Extract the [X, Y] coordinate from the center of the cell holding the provided text.  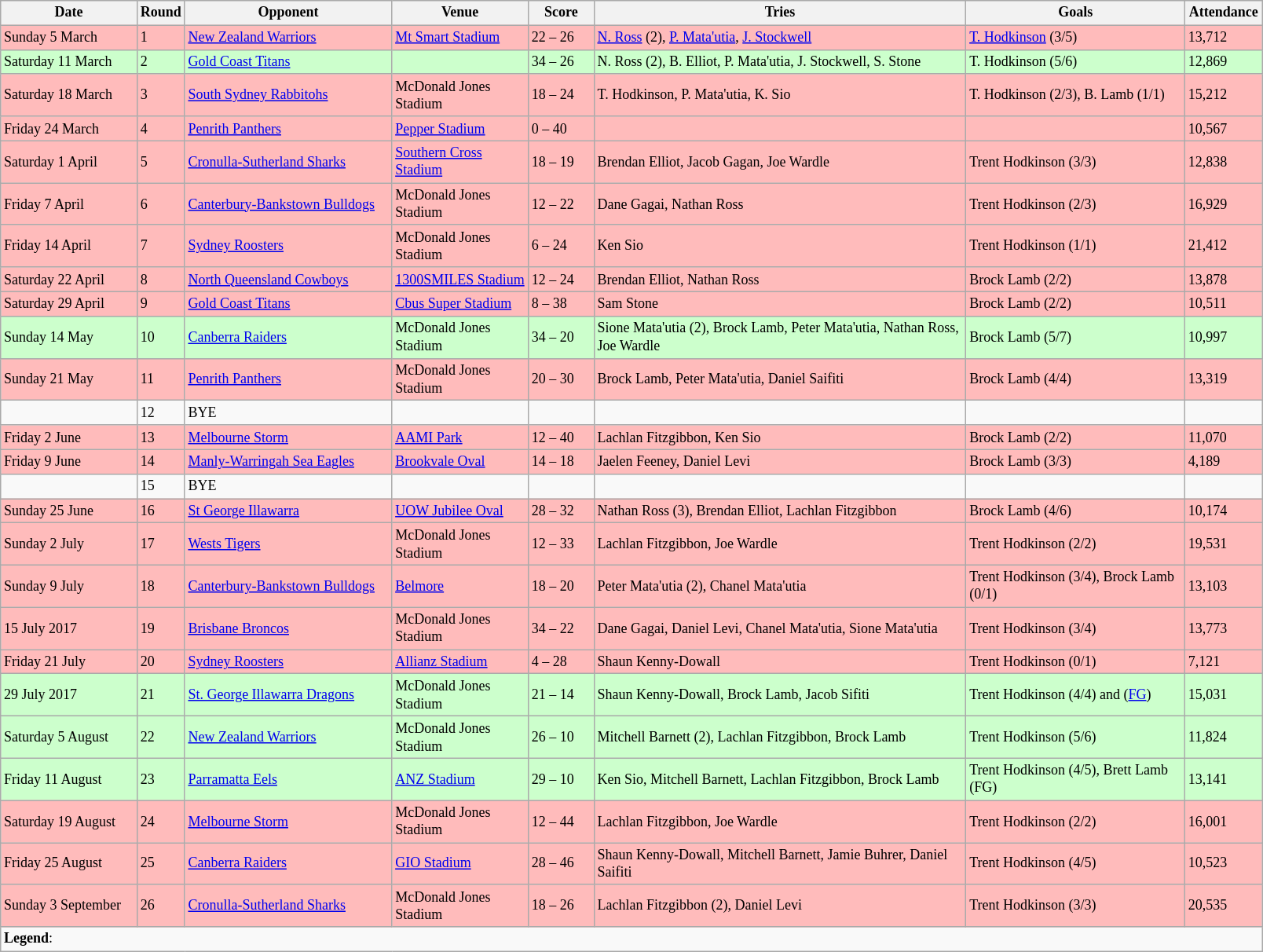
12 – 33 [561, 544]
Saturday 19 August [69, 822]
10,511 [1224, 303]
10,523 [1224, 864]
Brookvale Oval [460, 462]
Mitchell Barnett (2), Lachlan Fitzgibbon, Brock Lamb [780, 738]
Jaelen Feeney, Daniel Levi [780, 462]
Saturday 5 August [69, 738]
Southern Cross Stadium [460, 162]
13,103 [1224, 586]
North Queensland Cowboys [288, 280]
6 – 24 [561, 246]
Brock Lamb (4/6) [1076, 511]
Friday 24 March [69, 129]
Friday 7 April [69, 204]
Allianz Stadium [460, 661]
21 [160, 695]
T. Hodkinson (2/3), B. Lamb (1/1) [1076, 95]
Trent Hodkinson (4/5) [1076, 864]
10,174 [1224, 511]
Sam Stone [780, 303]
Lachlan Fitzgibbon, Ken Sio [780, 437]
13,141 [1224, 779]
5 [160, 162]
Mt Smart Stadium [460, 38]
Peter Mata'utia (2), Chanel Mata'utia [780, 586]
16,001 [1224, 822]
Manly-Warringah Sea Eagles [288, 462]
Sunday 25 June [69, 511]
13,319 [1224, 379]
Sione Mata'utia (2), Brock Lamb, Peter Mata'utia, Nathan Ross, Joe Wardle [780, 337]
25 [160, 864]
Trent Hodkinson (1/1) [1076, 246]
Legend: [631, 939]
Saturday 11 March [69, 61]
Brock Lamb, Peter Mata'utia, Daniel Saifiti [780, 379]
10,567 [1224, 129]
24 [160, 822]
21 – 14 [561, 695]
Sunday 3 September [69, 906]
St. George Illawarra Dragons [288, 695]
Attendance [1224, 13]
Trent Hodkinson (2/3) [1076, 204]
15 July 2017 [69, 628]
Trent Hodkinson (3/4) [1076, 628]
GIO Stadium [460, 864]
Saturday 29 April [69, 303]
Saturday 18 March [69, 95]
T. Hodkinson, P. Mata'utia, K. Sio [780, 95]
Brisbane Broncos [288, 628]
4 [160, 129]
13,878 [1224, 280]
Brendan Elliot, Jacob Gagan, Joe Wardle [780, 162]
3 [160, 95]
7,121 [1224, 661]
Round [160, 13]
Dane Gagai, Daniel Levi, Chanel Mata'utia, Sione Mata'utia [780, 628]
Trent Hodkinson (4/4) and (FG) [1076, 695]
18 – 26 [561, 906]
Ken Sio, Mitchell Barnett, Lachlan Fitzgibbon, Brock Lamb [780, 779]
12,869 [1224, 61]
18 – 20 [561, 586]
Friday 25 August [69, 864]
29 July 2017 [69, 695]
Sunday 5 March [69, 38]
1300SMILES Stadium [460, 280]
Cbus Super Stadium [460, 303]
Dane Gagai, Nathan Ross [780, 204]
11,824 [1224, 738]
6 [160, 204]
Trent Hodkinson (4/5), Brett Lamb (FG) [1076, 779]
UOW Jubilee Oval [460, 511]
Opponent [288, 13]
AAMI Park [460, 437]
18 [160, 586]
Brock Lamb (3/3) [1076, 462]
Brendan Elliot, Nathan Ross [780, 280]
22 [160, 738]
T. Hodkinson (3/5) [1076, 38]
26 – 10 [561, 738]
15,212 [1224, 95]
12 – 44 [561, 822]
Friday 9 June [69, 462]
11,070 [1224, 437]
Tries [780, 13]
19 [160, 628]
Friday 21 July [69, 661]
Parramatta Eels [288, 779]
Wests Tigers [288, 544]
Trent Hodkinson (5/6) [1076, 738]
Belmore [460, 586]
28 – 46 [561, 864]
Friday 14 April [69, 246]
Brock Lamb (4/4) [1076, 379]
8 – 38 [561, 303]
St George Illawarra [288, 511]
19,531 [1224, 544]
23 [160, 779]
21,412 [1224, 246]
ANZ Stadium [460, 779]
4,189 [1224, 462]
12 [160, 413]
20 [160, 661]
T. Hodkinson (5/6) [1076, 61]
Pepper Stadium [460, 129]
34 – 20 [561, 337]
16 [160, 511]
14 [160, 462]
Trent Hodkinson (0/1) [1076, 661]
Shaun Kenny-Dowall, Mitchell Barnett, Jamie Buhrer, Daniel Saifiti [780, 864]
Score [561, 13]
Saturday 1 April [69, 162]
Friday 11 August [69, 779]
11 [160, 379]
1 [160, 38]
Sunday 9 July [69, 586]
28 – 32 [561, 511]
10,997 [1224, 337]
South Sydney Rabbitohs [288, 95]
N. Ross (2), P. Mata'utia, J. Stockwell [780, 38]
13,773 [1224, 628]
Shaun Kenny-Dowall, Brock Lamb, Jacob Sifiti [780, 695]
Brock Lamb (5/7) [1076, 337]
16,929 [1224, 204]
Trent Hodkinson (3/4), Brock Lamb (0/1) [1076, 586]
34 – 22 [561, 628]
N. Ross (2), B. Elliot, P. Mata'utia, J. Stockwell, S. Stone [780, 61]
0 – 40 [561, 129]
10 [160, 337]
Sunday 21 May [69, 379]
12,838 [1224, 162]
34 – 26 [561, 61]
Lachlan Fitzgibbon (2), Daniel Levi [780, 906]
22 – 26 [561, 38]
13,712 [1224, 38]
15,031 [1224, 695]
Nathan Ross (3), Brendan Elliot, Lachlan Fitzgibbon [780, 511]
20 – 30 [561, 379]
20,535 [1224, 906]
7 [160, 246]
17 [160, 544]
18 – 24 [561, 95]
Goals [1076, 13]
12 – 22 [561, 204]
18 – 19 [561, 162]
9 [160, 303]
29 – 10 [561, 779]
13 [160, 437]
15 [160, 485]
Sunday 14 May [69, 337]
Date [69, 13]
Ken Sio [780, 246]
4 – 28 [561, 661]
Friday 2 June [69, 437]
Sunday 2 July [69, 544]
12 – 40 [561, 437]
12 – 24 [561, 280]
2 [160, 61]
Shaun Kenny-Dowall [780, 661]
Venue [460, 13]
26 [160, 906]
8 [160, 280]
14 – 18 [561, 462]
Saturday 22 April [69, 280]
